Determine the (x, y) coordinate at the center of the cell enclosing the given text.  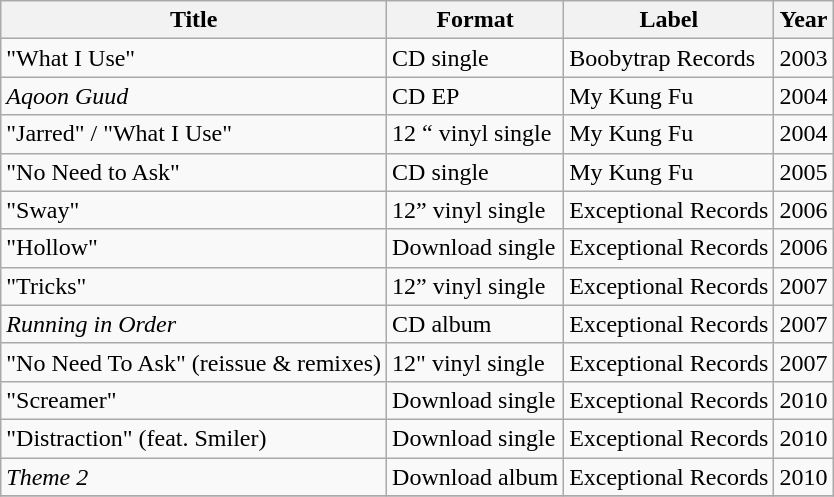
"Sway" (194, 210)
Aqoon Guud (194, 96)
Label (669, 20)
"No Need To Ask" (reissue & remixes) (194, 362)
2003 (804, 58)
"Hollow" (194, 248)
"Distraction" (feat. Smiler) (194, 438)
Year (804, 20)
Download album (476, 477)
CD EP (476, 96)
Running in Order (194, 324)
"Jarred" / "What I Use" (194, 134)
CD album (476, 324)
2005 (804, 172)
Title (194, 20)
"What I Use" (194, 58)
Boobytrap Records (669, 58)
12" vinyl single (476, 362)
Theme 2 (194, 477)
Format (476, 20)
"No Need to Ask" (194, 172)
12 “ vinyl single (476, 134)
"Tricks" (194, 286)
"Screamer" (194, 400)
